Determine the [X, Y] coordinate at the center of the cell enclosing the given text.  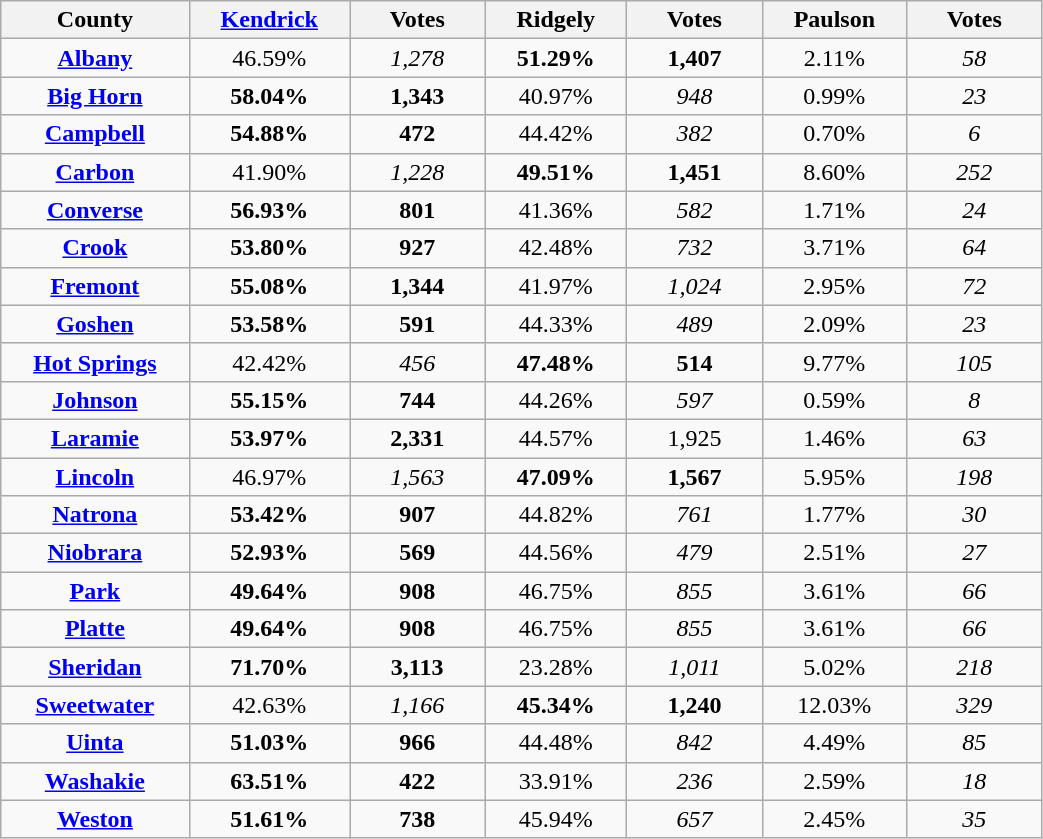
489 [694, 324]
948 [694, 96]
744 [418, 400]
1,011 [694, 667]
597 [694, 400]
761 [694, 515]
42.63% [269, 705]
2,331 [418, 438]
1.46% [834, 438]
0.59% [834, 400]
53.97% [269, 438]
23.28% [556, 667]
1,024 [694, 286]
329 [974, 705]
Uinta [95, 743]
Sheridan [95, 667]
657 [694, 819]
45.94% [556, 819]
45.34% [556, 705]
72 [974, 286]
Sweetwater [95, 705]
Albany [95, 58]
27 [974, 553]
44.56% [556, 553]
44.26% [556, 400]
218 [974, 667]
58 [974, 58]
24 [974, 210]
1,451 [694, 172]
44.82% [556, 515]
55.08% [269, 286]
Paulson [834, 20]
479 [694, 553]
0.70% [834, 134]
1,166 [418, 705]
40.97% [556, 96]
County [95, 20]
Washakie [95, 781]
71.70% [269, 667]
472 [418, 134]
3.71% [834, 248]
Laramie [95, 438]
2.59% [834, 781]
2.51% [834, 553]
422 [418, 781]
456 [418, 362]
53.80% [269, 248]
8 [974, 400]
41.97% [556, 286]
582 [694, 210]
907 [418, 515]
6 [974, 134]
Weston [95, 819]
53.58% [269, 324]
12.03% [834, 705]
30 [974, 515]
Park [95, 591]
Carbon [95, 172]
42.48% [556, 248]
55.15% [269, 400]
569 [418, 553]
41.36% [556, 210]
8.60% [834, 172]
Fremont [95, 286]
51.03% [269, 743]
47.09% [556, 477]
0.99% [834, 96]
Johnson [95, 400]
18 [974, 781]
236 [694, 781]
732 [694, 248]
33.91% [556, 781]
5.02% [834, 667]
46.59% [269, 58]
1,228 [418, 172]
51.61% [269, 819]
514 [694, 362]
53.42% [269, 515]
Goshen [95, 324]
Natrona [95, 515]
1.71% [834, 210]
44.33% [556, 324]
49.51% [556, 172]
42.42% [269, 362]
56.93% [269, 210]
64 [974, 248]
9.77% [834, 362]
2.45% [834, 819]
738 [418, 819]
1,343 [418, 96]
1,563 [418, 477]
4.49% [834, 743]
Platte [95, 629]
1.77% [834, 515]
252 [974, 172]
63 [974, 438]
Campbell [95, 134]
63.51% [269, 781]
Crook [95, 248]
Lincoln [95, 477]
966 [418, 743]
198 [974, 477]
105 [974, 362]
Hot Springs [95, 362]
3,113 [418, 667]
1,344 [418, 286]
382 [694, 134]
1,925 [694, 438]
1,567 [694, 477]
85 [974, 743]
801 [418, 210]
1,278 [418, 58]
1,240 [694, 705]
2.95% [834, 286]
2.09% [834, 324]
2.11% [834, 58]
5.95% [834, 477]
44.57% [556, 438]
Ridgely [556, 20]
46.97% [269, 477]
927 [418, 248]
44.48% [556, 743]
591 [418, 324]
47.48% [556, 362]
41.90% [269, 172]
Kendrick [269, 20]
Niobrara [95, 553]
Converse [95, 210]
35 [974, 819]
52.93% [269, 553]
54.88% [269, 134]
842 [694, 743]
1,407 [694, 58]
44.42% [556, 134]
58.04% [269, 96]
Big Horn [95, 96]
51.29% [556, 58]
